Determine the [x, y] coordinate at the center of the cell enclosing the given text.  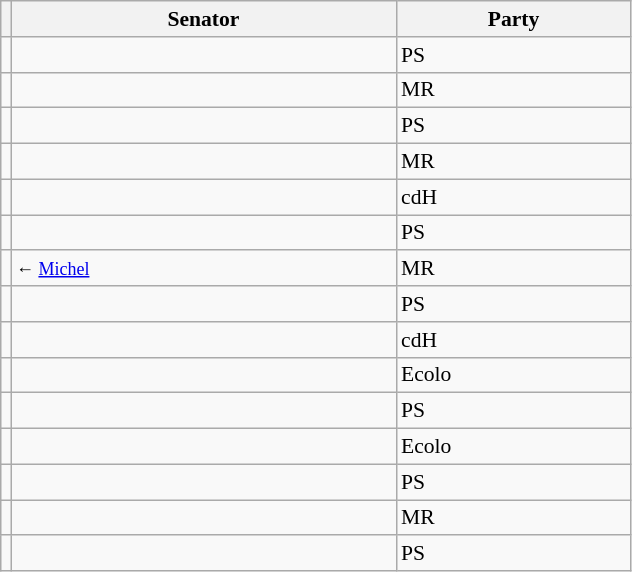
← Michel [204, 269]
Senator [204, 19]
Party [514, 19]
